Extract the (x, y) coordinate from the center of the cell holding the provided text.  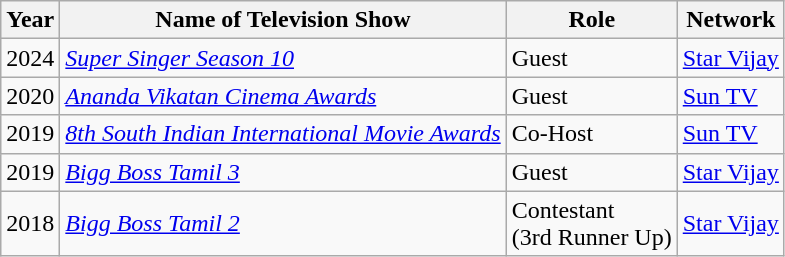
8th South Indian International Movie Awards (283, 134)
Year (30, 20)
2020 (30, 96)
Super Singer Season 10 (283, 58)
2018 (30, 224)
Role (592, 20)
Co-Host (592, 134)
Network (730, 20)
Bigg Boss Tamil 2 (283, 224)
Ananda Vikatan Cinema Awards (283, 96)
Name of Television Show (283, 20)
Bigg Boss Tamil 3 (283, 172)
Contestant(3rd Runner Up) (592, 224)
2024 (30, 58)
